Capture the cell that displays the provided text and extract its [X, Y] central coordinate. 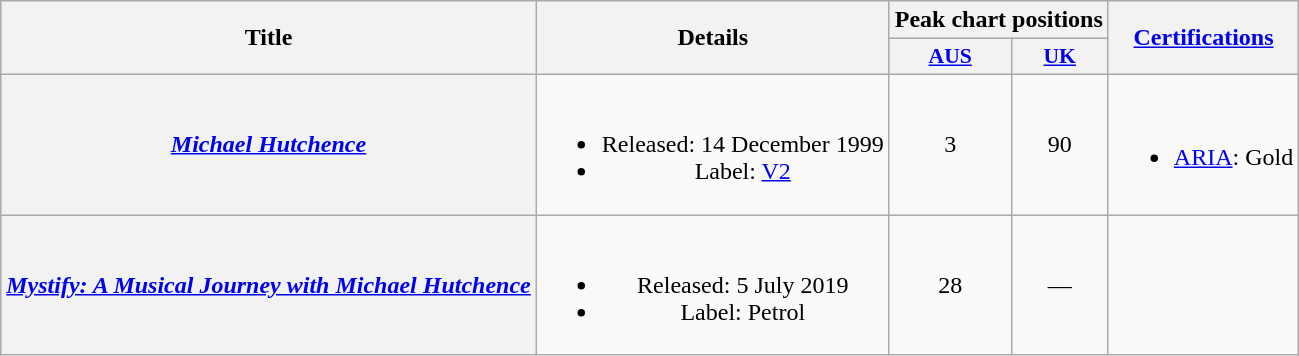
UK [1060, 57]
3 [950, 144]
Title [269, 38]
Certifications [1203, 38]
Peak chart positions [998, 20]
Released: 14 December 1999Label: V2 [712, 144]
ARIA: Gold [1203, 144]
Mystify: A Musical Journey with Michael Hutchence [269, 284]
28 [950, 284]
Michael Hutchence [269, 144]
— [1060, 284]
Released: 5 July 2019Label: Petrol [712, 284]
90 [1060, 144]
AUS [950, 57]
Details [712, 38]
